Return the [X, Y] coordinate for the center point of the cell that contains the specified text.  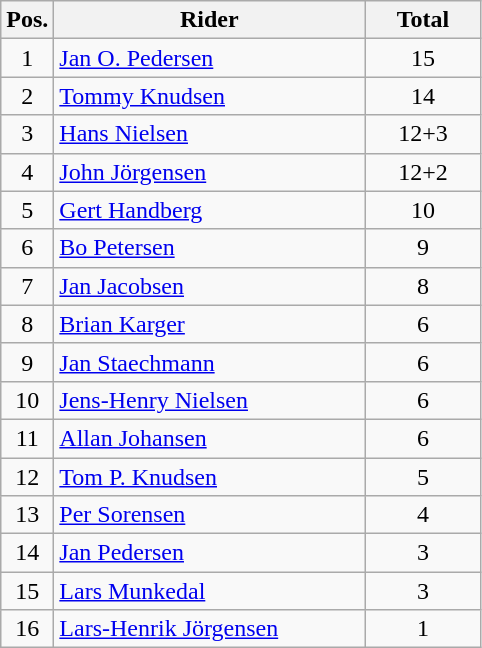
Per Sorensen [210, 515]
Tom P. Knudsen [210, 477]
12+2 [423, 172]
12 [28, 477]
Allan Johansen [210, 438]
Lars Munkedal [210, 591]
16 [28, 629]
11 [28, 438]
Lars-Henrik Jörgensen [210, 629]
Brian Karger [210, 324]
Jan Jacobsen [210, 286]
7 [28, 286]
Jan Staechmann [210, 362]
Rider [210, 20]
Jan O. Pedersen [210, 58]
John Jörgensen [210, 172]
13 [28, 515]
Jan Pedersen [210, 553]
Gert Handberg [210, 210]
Hans Nielsen [210, 134]
Bo Petersen [210, 248]
Tommy Knudsen [210, 96]
Pos. [28, 20]
2 [28, 96]
Jens-Henry Nielsen [210, 400]
Total [423, 20]
12+3 [423, 134]
